Capture the cell that displays the provided text and extract its [x, y] central coordinate. 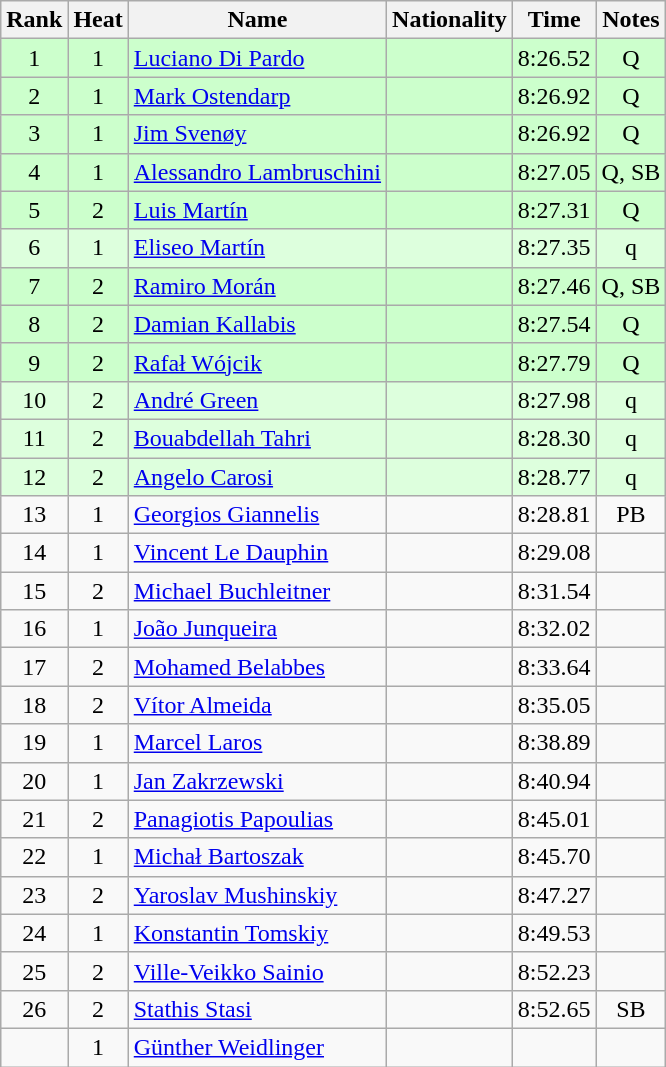
5 [34, 210]
8:45.01 [554, 819]
Michael Buchleitner [257, 591]
25 [34, 971]
8:27.35 [554, 248]
Eliseo Martín [257, 248]
João Junqueira [257, 629]
Name [257, 20]
Jan Zakrzewski [257, 781]
13 [34, 515]
Marcel Laros [257, 743]
8:33.64 [554, 667]
8:29.08 [554, 553]
Nationality [450, 20]
23 [34, 895]
6 [34, 248]
16 [34, 629]
8:40.94 [554, 781]
26 [34, 1009]
12 [34, 477]
19 [34, 743]
8:28.81 [554, 515]
8:52.23 [554, 971]
Stathis Stasi [257, 1009]
Luis Martín [257, 210]
8:28.30 [554, 438]
Damian Kallabis [257, 324]
8:28.77 [554, 477]
8:27.46 [554, 286]
8:47.27 [554, 895]
André Green [257, 400]
Time [554, 20]
3 [34, 134]
8:45.70 [554, 857]
SB [631, 1009]
8:52.65 [554, 1009]
8:26.52 [554, 58]
8:27.54 [554, 324]
8:32.02 [554, 629]
Bouabdellah Tahri [257, 438]
24 [34, 933]
Ville-Veikko Sainio [257, 971]
8:27.05 [554, 172]
Panagiotis Papoulias [257, 819]
17 [34, 667]
9 [34, 362]
7 [34, 286]
Vítor Almeida [257, 705]
Alessandro Lambruschini [257, 172]
Angelo Carosi [257, 477]
8:49.53 [554, 933]
Mohamed Belabbes [257, 667]
8:35.05 [554, 705]
22 [34, 857]
11 [34, 438]
Konstantin Tomskiy [257, 933]
Rank [34, 20]
18 [34, 705]
Mark Ostendarp [257, 96]
15 [34, 591]
Jim Svenøy [257, 134]
20 [34, 781]
Georgios Giannelis [257, 515]
8:27.98 [554, 400]
8 [34, 324]
Yaroslav Mushinskiy [257, 895]
4 [34, 172]
14 [34, 553]
8:27.31 [554, 210]
Vincent Le Dauphin [257, 553]
Rafał Wójcik [257, 362]
Michał Bartoszak [257, 857]
Luciano Di Pardo [257, 58]
21 [34, 819]
Ramiro Morán [257, 286]
PB [631, 515]
Notes [631, 20]
8:27.79 [554, 362]
10 [34, 400]
Günther Weidlinger [257, 1047]
8:38.89 [554, 743]
Heat [98, 20]
8:31.54 [554, 591]
